Capture the cell that displays the provided text and extract its (x, y) central coordinate. 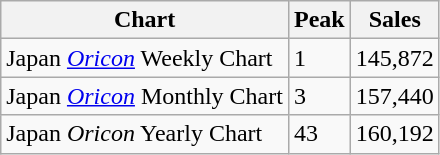
Japan Oricon Weekly Chart (145, 58)
1 (319, 58)
Peak (319, 20)
Japan Oricon Monthly Chart (145, 96)
160,192 (394, 134)
3 (319, 96)
Sales (394, 20)
43 (319, 134)
145,872 (394, 58)
Japan Oricon Yearly Chart (145, 134)
Chart (145, 20)
157,440 (394, 96)
